Output the (x, y) coordinate of the center of the cell containing the given text.  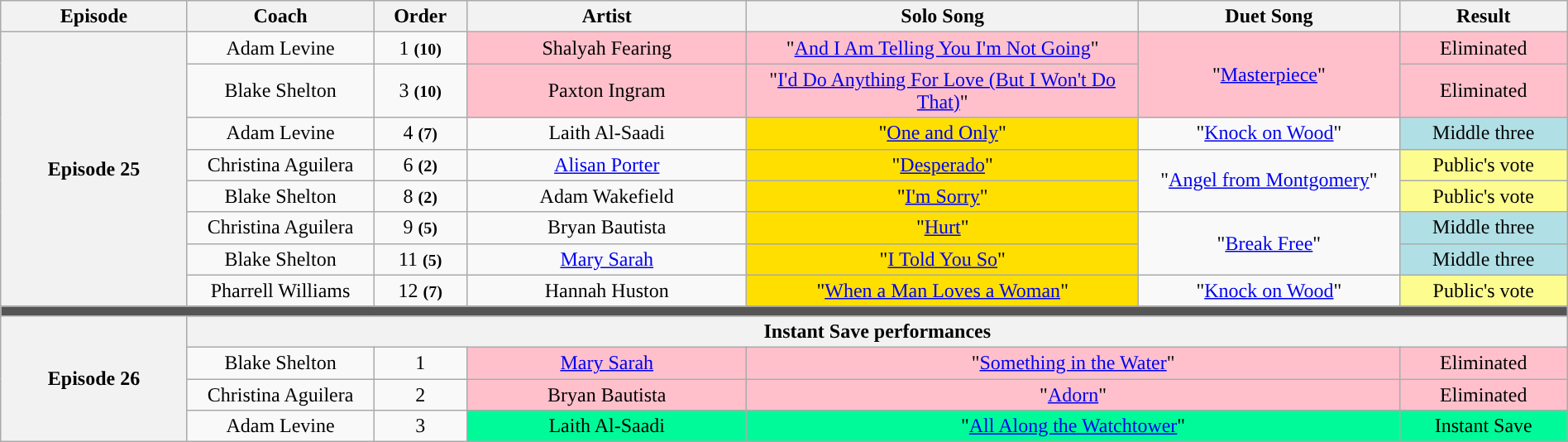
Instant Save performances (877, 331)
Coach (280, 17)
Episode 25 (94, 170)
Shalyah Fearing (607, 48)
Order (420, 17)
"Adorn" (1073, 395)
Hannah Huston (607, 291)
"Angel from Montgomery" (1269, 180)
"I Told You So" (943, 259)
4 (7) (420, 133)
Alisan Porter (607, 165)
"Hurt" (943, 228)
Episode 26 (94, 378)
"Masterpiece" (1269, 74)
Episode (94, 17)
"When a Man Loves a Woman" (943, 291)
6 (2) (420, 165)
"Something in the Water" (1073, 363)
"All Along the Watchtower" (1073, 426)
Solo Song (943, 17)
8 (2) (420, 196)
Instant Save (1484, 426)
"Break Free" (1269, 243)
3 (10) (420, 91)
"Desperado" (943, 165)
"One and Only" (943, 133)
3 (420, 426)
Result (1484, 17)
12 (7) (420, 291)
Artist (607, 17)
"I'd Do Anything For Love (But I Won't Do That)" (943, 91)
Paxton Ingram (607, 91)
Duet Song (1269, 17)
Adam Wakefield (607, 196)
9 (5) (420, 228)
"I'm Sorry" (943, 196)
1 (10) (420, 48)
Pharrell Williams (280, 291)
1 (420, 363)
11 (5) (420, 259)
2 (420, 395)
"And I Am Telling You I'm Not Going" (943, 48)
